Detect which cell encompasses the target text, then output its [X, Y] center coordinate. 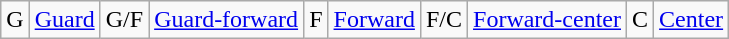
G [15, 20]
Forward [374, 20]
F/C [444, 20]
Center [692, 20]
Guard-forward [226, 20]
C [640, 20]
Forward-center [548, 20]
F [316, 20]
G/F [124, 20]
Guard [64, 20]
